Determine the (x, y) coordinate at the center of the cell enclosing the given text.  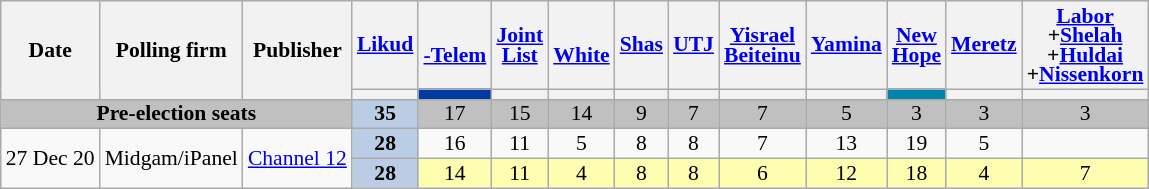
Yamina (846, 45)
Shas (642, 45)
Likud (386, 45)
17 (454, 114)
18 (916, 174)
12 (846, 174)
JointList (520, 45)
Labor+Shelah+Huldai+Nissenkorn (1086, 45)
Polling firm (172, 50)
16 (454, 144)
Publisher (298, 50)
Date (50, 50)
Channel 12 (298, 158)
Pre-election seats (176, 114)
Midgam/iPanel (172, 158)
27 Dec 20 (50, 158)
Meretz (984, 45)
-Telem (454, 45)
15 (520, 114)
35 (386, 114)
6 (762, 174)
19 (916, 144)
YisraelBeiteinu (762, 45)
NewHope (916, 45)
9 (642, 114)
White (581, 45)
13 (846, 144)
UTJ (694, 45)
